Search for the cell housing the specified text and yield its (X, Y) center coordinate. 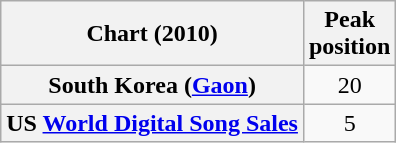
Chart (2010) (152, 34)
20 (349, 85)
South Korea (Gaon) (152, 85)
Peakposition (349, 34)
5 (349, 123)
US World Digital Song Sales (152, 123)
